Pinpoint the cell where the given text exists, returning its (x, y) midpoint coordinate. 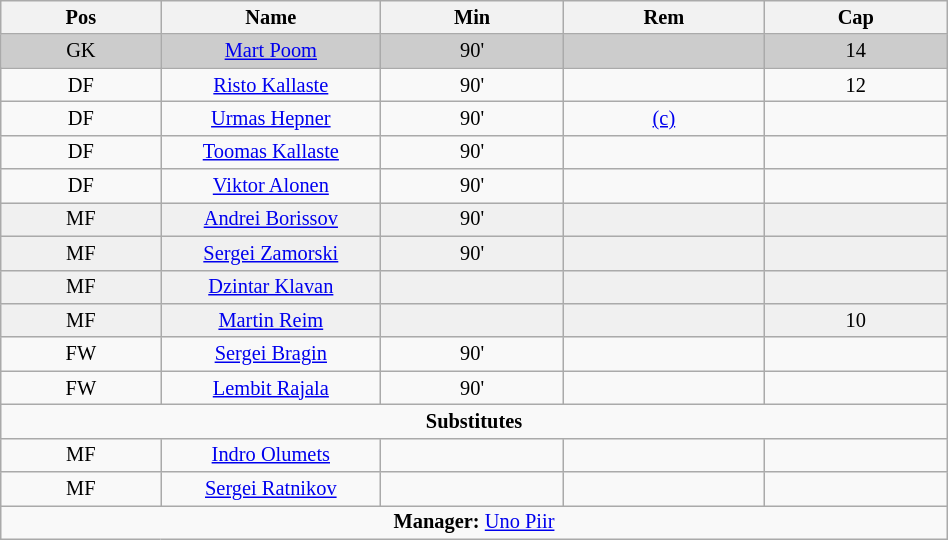
Martin Reim (271, 320)
12 (856, 85)
Cap (856, 17)
Mart Poom (271, 51)
Dzintar Klavan (271, 287)
(c) (664, 118)
Urmas Hepner (271, 118)
14 (856, 51)
Risto Kallaste (271, 85)
Indro Olumets (271, 455)
Sergei Ratnikov (271, 489)
GK (81, 51)
Substitutes (474, 421)
Lembit Rajala (271, 388)
Andrei Borissov (271, 219)
Min (472, 17)
Viktor Alonen (271, 186)
Rem (664, 17)
Sergei Zamorski (271, 253)
Pos (81, 17)
Sergei Bragin (271, 354)
Toomas Kallaste (271, 152)
Name (271, 17)
10 (856, 320)
Manager: Uno Piir (474, 522)
